Locate the cell with the specified text and output its [X, Y] center coordinate. 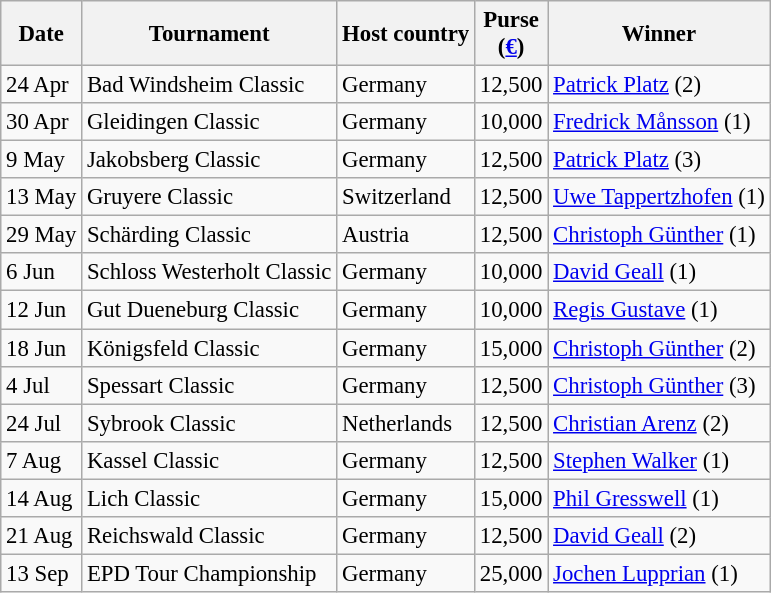
Regis Gustave (1) [659, 310]
13 May [42, 197]
Christoph Günther (3) [659, 385]
Christoph Günther (1) [659, 235]
18 Jun [42, 348]
Purse(€) [512, 34]
Spessart Classic [210, 385]
Bad Windsheim Classic [210, 85]
Patrick Platz (2) [659, 85]
David Geall (1) [659, 273]
Host country [406, 34]
Winner [659, 34]
Jochen Lupprian (1) [659, 573]
Netherlands [406, 423]
EPD Tour Championship [210, 573]
David Geall (2) [659, 536]
25,000 [512, 573]
4 Jul [42, 385]
14 Aug [42, 498]
30 Apr [42, 122]
Stephen Walker (1) [659, 460]
Christoph Günther (2) [659, 348]
21 Aug [42, 536]
Fredrick Månsson (1) [659, 122]
Patrick Platz (3) [659, 160]
Phil Gresswell (1) [659, 498]
Königsfeld Classic [210, 348]
Gruyere Classic [210, 197]
9 May [42, 160]
12 Jun [42, 310]
29 May [42, 235]
Sybrook Classic [210, 423]
24 Jul [42, 423]
Schloss Westerholt Classic [210, 273]
Gleidingen Classic [210, 122]
Switzerland [406, 197]
Date [42, 34]
Christian Arenz (2) [659, 423]
6 Jun [42, 273]
Lich Classic [210, 498]
Uwe Tappertzhofen (1) [659, 197]
Schärding Classic [210, 235]
Reichswald Classic [210, 536]
Tournament [210, 34]
24 Apr [42, 85]
13 Sep [42, 573]
Austria [406, 235]
Gut Dueneburg Classic [210, 310]
7 Aug [42, 460]
Kassel Classic [210, 460]
Jakobsberg Classic [210, 160]
